Determine the [X, Y] coordinate at the center of the cell enclosing the given text.  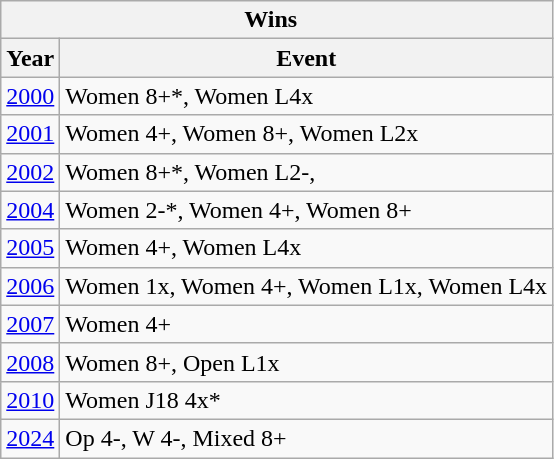
Wins [277, 20]
2010 [30, 400]
Event [306, 58]
2002 [30, 172]
2007 [30, 324]
Women 8+, Open L1x [306, 362]
2000 [30, 96]
Women 4+, Women 8+, Women L2x [306, 134]
Women 2-*, Women 4+, Women 8+ [306, 210]
2004 [30, 210]
Women 8+*, Women L2-, [306, 172]
Women 8+*, Women L4x [306, 96]
2001 [30, 134]
2008 [30, 362]
Women 4+, Women L4x [306, 248]
Women 1x, Women 4+, Women L1x, Women L4x [306, 286]
Op 4-, W 4-, Mixed 8+ [306, 438]
Women 4+ [306, 324]
2005 [30, 248]
Year [30, 58]
Women J18 4x* [306, 400]
2024 [30, 438]
2006 [30, 286]
